For the text-containing cell, return its midpoint in (X, Y) coordinate format. 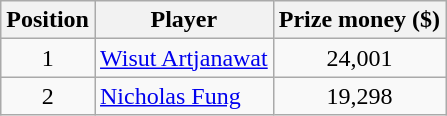
Prize money ($) (359, 20)
Player (184, 20)
24,001 (359, 58)
2 (48, 96)
Nicholas Fung (184, 96)
Position (48, 20)
1 (48, 58)
Wisut Artjanawat (184, 58)
19,298 (359, 96)
